From the cell containing the given text, extract its center point as [X, Y] coordinate. 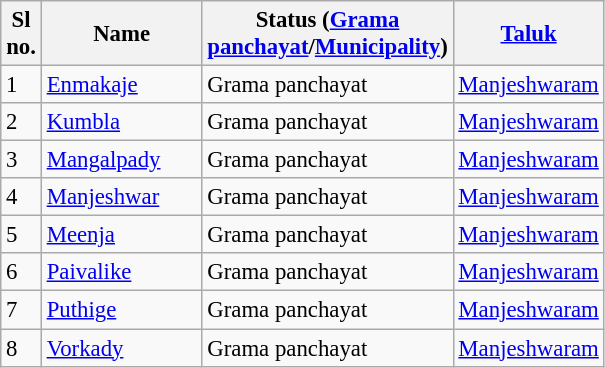
Meenja [122, 235]
4 [22, 197]
Puthige [122, 310]
Status (Grama panchayat/Municipality) [328, 34]
7 [22, 310]
2 [22, 122]
3 [22, 160]
Manjeshwar [122, 197]
5 [22, 235]
Mangalpady [122, 160]
Enmakaje [122, 85]
1 [22, 85]
Kumbla [122, 122]
Name [122, 34]
Sl no. [22, 34]
8 [22, 348]
6 [22, 273]
Taluk [528, 34]
Paivalike [122, 273]
Vorkady [122, 348]
